Detect which cell encompasses the target text, then output its (x, y) center coordinate. 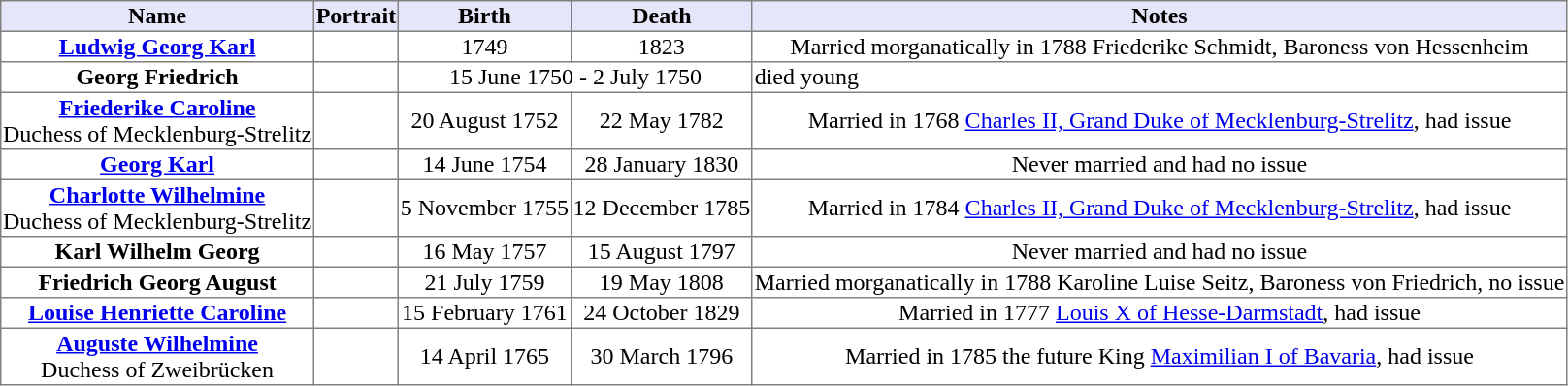
Death (662, 16)
20 August 1752 (485, 120)
Married in 1768 Charles II, Grand Duke of Mecklenburg-Strelitz, had issue (1159, 120)
30 March 1796 (662, 356)
Friederike CarolineDuchess of Mecklenburg-Strelitz (157, 120)
Name (157, 16)
21 July 1759 (485, 282)
Married in 1784 Charles II, Grand Duke of Mecklenburg-Strelitz, had issue (1159, 208)
Birth (485, 16)
Auguste WilhelmineDuchess of Zweibrücken (157, 356)
Married in 1777 Louis X of Hesse-Darmstadt, had issue (1159, 313)
15 June 1750 - 2 July 1750 (576, 78)
14 April 1765 (485, 356)
1823 (662, 47)
Friedrich Georg August (157, 282)
22 May 1782 (662, 120)
Louise Henriette Caroline (157, 313)
28 January 1830 (662, 165)
died young (1159, 78)
12 December 1785 (662, 208)
16 May 1757 (485, 252)
24 October 1829 (662, 313)
Married in 1785 the future King Maximilian I of Bavaria, had issue (1159, 356)
Notes (1159, 16)
Portrait (355, 16)
Georg Karl (157, 165)
Karl Wilhelm Georg (157, 252)
Ludwig Georg Karl (157, 47)
5 November 1755 (485, 208)
Married morganatically in 1788 Karoline Luise Seitz, Baroness von Friedrich, no issue (1159, 282)
Married morganatically in 1788 Friederike Schmidt, Baroness von Hessenheim (1159, 47)
1749 (485, 47)
19 May 1808 (662, 282)
Charlotte WilhelmineDuchess of Mecklenburg-Strelitz (157, 208)
15 February 1761 (485, 313)
14 June 1754 (485, 165)
Georg Friedrich (157, 78)
15 August 1797 (662, 252)
